Return (x, y) of the center of cell containing provided text 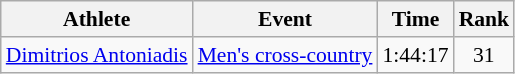
Event (286, 19)
Men's cross-country (286, 55)
31 (484, 55)
1:44:17 (415, 55)
Dimitrios Antoniadis (97, 55)
Athlete (97, 19)
Time (415, 19)
Rank (484, 19)
